Return the [X, Y] coordinate for the center point of the cell that contains the specified text.  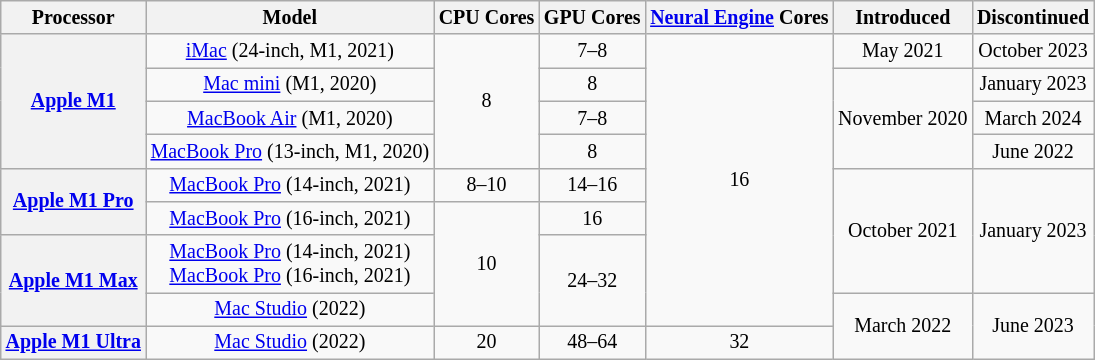
November 2020 [902, 118]
Apple M1 Ultra [74, 342]
32 [739, 342]
March 2024 [1033, 118]
Apple M1 Pro [74, 202]
GPU Cores [592, 18]
14–16 [592, 184]
8–10 [486, 184]
MacBook Pro (14-inch, 2021) [290, 184]
Discontinued [1033, 18]
Model [290, 18]
10 [486, 264]
March 2022 [902, 326]
Apple M1 Max [74, 280]
October 2021 [902, 230]
MacBook Pro (16-inch, 2021) [290, 218]
MacBook Air (M1, 2020) [290, 118]
iMac (24-inch, M1, 2021) [290, 52]
Apple M1 [74, 102]
CPU Cores [486, 18]
June 2023 [1033, 326]
MacBook Pro (14-inch, 2021)MacBook Pro (16-inch, 2021) [290, 264]
Mac mini (M1, 2020) [290, 84]
20 [486, 342]
MacBook Pro (13-inch, M1, 2020) [290, 152]
June 2022 [1033, 152]
Processor [74, 18]
Neural Engine Cores [739, 18]
48–64 [592, 342]
May 2021 [902, 52]
October 2023 [1033, 52]
Introduced [902, 18]
24–32 [592, 280]
